Provide the (x, y) coordinate of the cell's center where the given text is located.  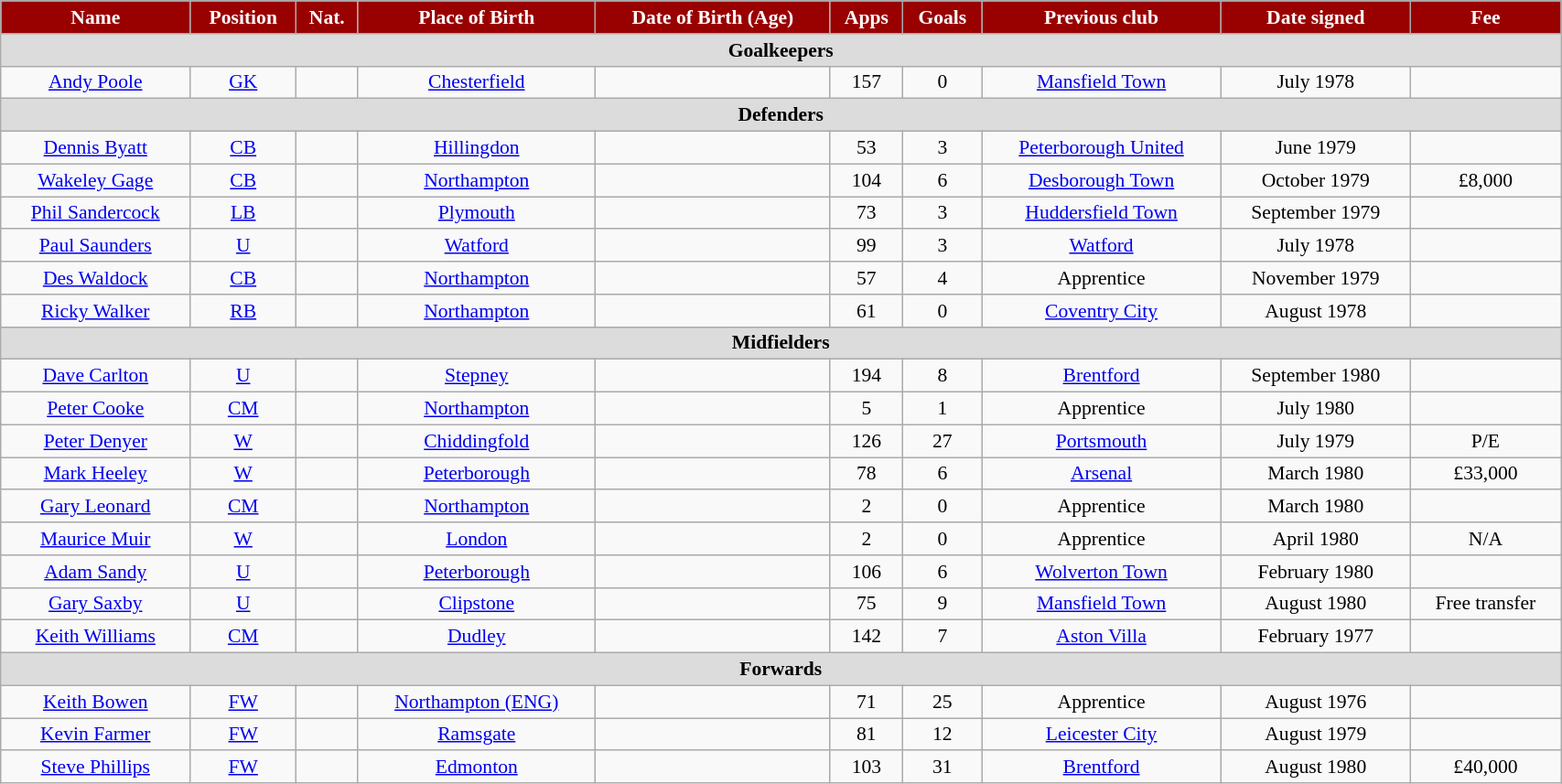
Dave Carlton (95, 376)
Stepney (477, 376)
31 (943, 768)
Name (95, 17)
4 (943, 278)
Defenders (781, 115)
Gary Saxby (95, 604)
157 (867, 82)
November 1979 (1316, 278)
Previous club (1102, 17)
8 (943, 376)
Forwards (781, 670)
February 1980 (1316, 572)
99 (867, 246)
Plymouth (477, 213)
£8,000 (1485, 180)
LB (243, 213)
Peterborough United (1102, 148)
194 (867, 376)
104 (867, 180)
Coventry City (1102, 311)
126 (867, 441)
Adam Sandy (95, 572)
Keith Bowen (95, 702)
N/A (1485, 539)
Ramsgate (477, 735)
Hillingdon (477, 148)
September 1980 (1316, 376)
Andy Poole (95, 82)
Apps (867, 17)
Ricky Walker (95, 311)
September 1979 (1316, 213)
7 (943, 637)
53 (867, 148)
57 (867, 278)
75 (867, 604)
Arsenal (1102, 474)
Midfielders (781, 343)
71 (867, 702)
P/E (1485, 441)
August 1978 (1316, 311)
Nat. (328, 17)
Desborough Town (1102, 180)
Aston Villa (1102, 637)
Northampton (ENG) (477, 702)
27 (943, 441)
Place of Birth (477, 17)
February 1977 (1316, 637)
July 1980 (1316, 409)
Peter Cooke (95, 409)
73 (867, 213)
106 (867, 572)
Wolverton Town (1102, 572)
October 1979 (1316, 180)
Free transfer (1485, 604)
Edmonton (477, 768)
£33,000 (1485, 474)
Dennis Byatt (95, 148)
London (477, 539)
July 1979 (1316, 441)
Phil Sandercock (95, 213)
Leicester City (1102, 735)
August 1979 (1316, 735)
Clipstone (477, 604)
Steve Phillips (95, 768)
£40,000 (1485, 768)
RB (243, 311)
Chesterfield (477, 82)
61 (867, 311)
78 (867, 474)
GK (243, 82)
81 (867, 735)
25 (943, 702)
1 (943, 409)
Goals (943, 17)
Portsmouth (1102, 441)
Maurice Muir (95, 539)
142 (867, 637)
Huddersfield Town (1102, 213)
April 1980 (1316, 539)
103 (867, 768)
Mark Heeley (95, 474)
August 1976 (1316, 702)
Date of Birth (Age) (713, 17)
June 1979 (1316, 148)
Dudley (477, 637)
Peter Denyer (95, 441)
Date signed (1316, 17)
Position (243, 17)
12 (943, 735)
Chiddingfold (477, 441)
9 (943, 604)
Kevin Farmer (95, 735)
Paul Saunders (95, 246)
5 (867, 409)
Keith Williams (95, 637)
Gary Leonard (95, 507)
Wakeley Gage (95, 180)
Goalkeepers (781, 50)
Fee (1485, 17)
Des Waldock (95, 278)
